Extract the (x, y) coordinate from the center of the cell holding the provided text.  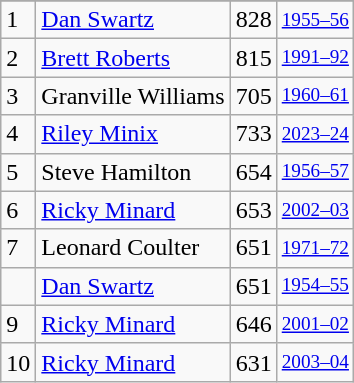
2002–03 (315, 210)
5 (18, 172)
Granville Williams (133, 96)
1991–92 (315, 58)
1960–61 (315, 96)
2001–02 (315, 324)
Brett Roberts (133, 58)
733 (254, 134)
Steve Hamilton (133, 172)
1971–72 (315, 248)
Leonard Coulter (133, 248)
1956–57 (315, 172)
10 (18, 362)
828 (254, 20)
2 (18, 58)
1954–55 (315, 286)
653 (254, 210)
4 (18, 134)
815 (254, 58)
2003–04 (315, 362)
2023–24 (315, 134)
7 (18, 248)
Riley Minix (133, 134)
1 (18, 20)
631 (254, 362)
646 (254, 324)
6 (18, 210)
9 (18, 324)
1955–56 (315, 20)
3 (18, 96)
705 (254, 96)
654 (254, 172)
